Detect which cell encompasses the target text, then output its (x, y) center coordinate. 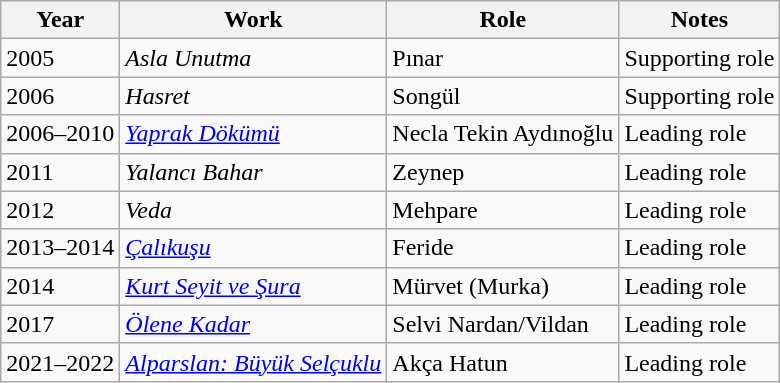
Mehpare (503, 210)
2012 (60, 210)
2006–2010 (60, 134)
Akça Hatun (503, 362)
Veda (254, 210)
2014 (60, 286)
Kurt Seyit ve Şura (254, 286)
Selvi Nardan/Vildan (503, 324)
2005 (60, 58)
Pınar (503, 58)
Role (503, 20)
2006 (60, 96)
Yaprak Dökümü (254, 134)
2011 (60, 172)
Feride (503, 248)
Year (60, 20)
2013–2014 (60, 248)
Yalancı Bahar (254, 172)
Ölene Kadar (254, 324)
Alparslan: Büyük Selçuklu (254, 362)
Zeynep (503, 172)
Songül (503, 96)
Notes (700, 20)
Necla Tekin Aydınoğlu (503, 134)
Work (254, 20)
2017 (60, 324)
2021–2022 (60, 362)
Mürvet (Murka) (503, 286)
Çalıkuşu (254, 248)
Asla Unutma (254, 58)
Hasret (254, 96)
